Identify which cell holds the provided text, then report its [X, Y] central coordinate. 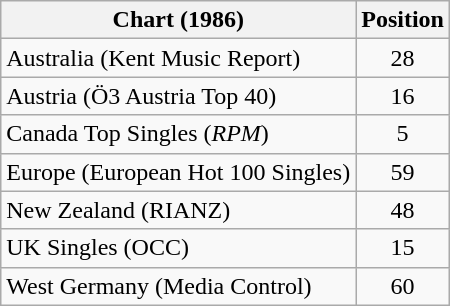
Australia (Kent Music Report) [178, 58]
Position [403, 20]
New Zealand (RIANZ) [178, 210]
UK Singles (OCC) [178, 248]
60 [403, 286]
16 [403, 96]
Canada Top Singles (RPM) [178, 134]
Chart (1986) [178, 20]
59 [403, 172]
5 [403, 134]
28 [403, 58]
West Germany (Media Control) [178, 286]
Europe (European Hot 100 Singles) [178, 172]
15 [403, 248]
Austria (Ö3 Austria Top 40) [178, 96]
48 [403, 210]
